Locate the cell with the specified text and output its (x, y) center coordinate. 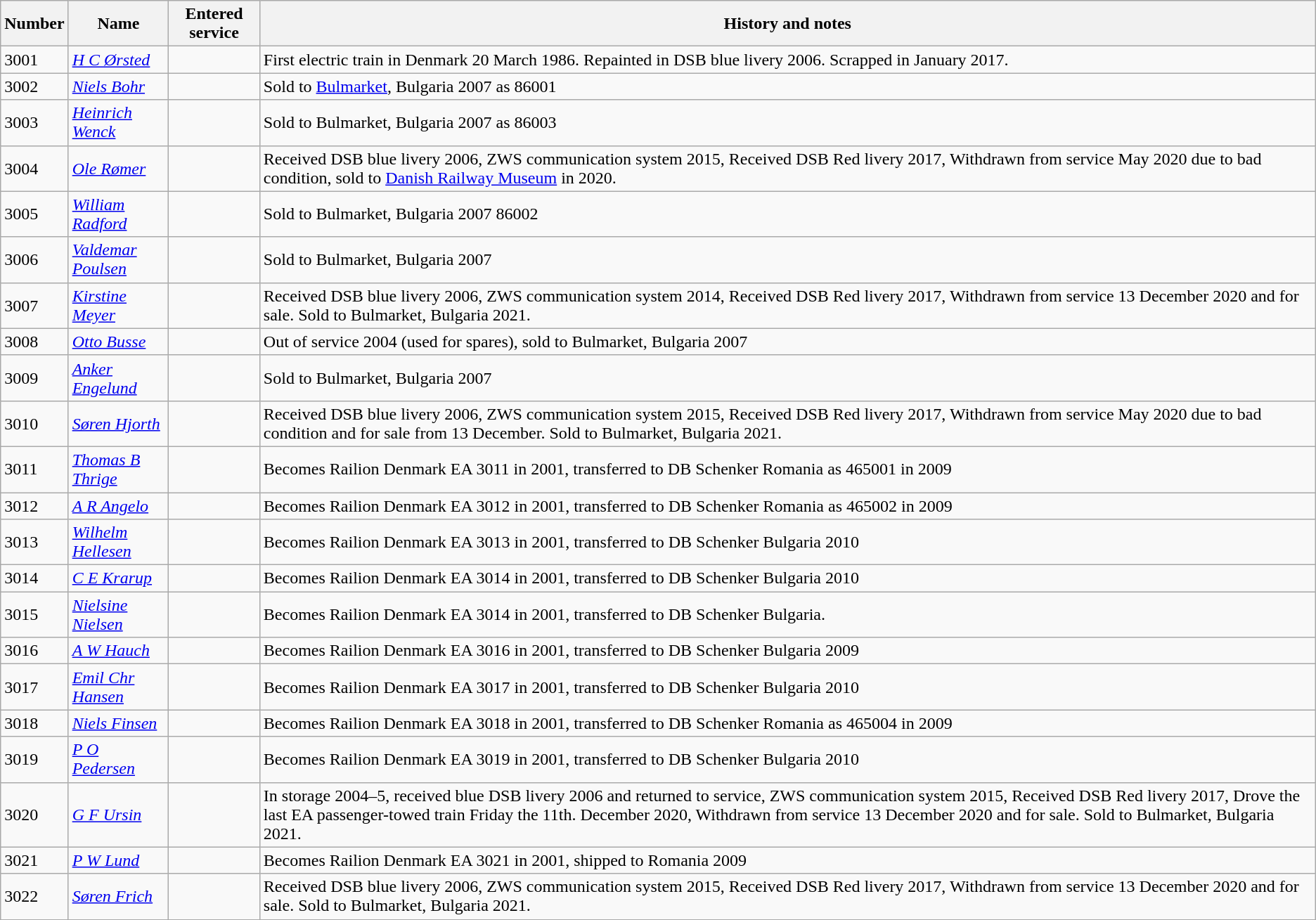
3011 (34, 469)
Heinrich Wenck (118, 122)
3008 (34, 342)
G F Ursin (118, 815)
Valdemar Poulsen (118, 260)
A W Hauch (118, 651)
Kirstine Meyer (118, 305)
Out of service 2004 (used for spares), sold to Bulmarket, Bulgaria 2007 (787, 342)
Sold to Bulmarket, Bulgaria 2007 as 86003 (787, 122)
3004 (34, 169)
Thomas B Thrige (118, 469)
3021 (34, 860)
Sold to Bulmarket, Bulgaria 2007 86002 (787, 214)
Otto Busse (118, 342)
3022 (34, 897)
Becomes Railion Denmark EA 3014 in 2001, transferred to DB Schenker Bulgaria. (787, 614)
3016 (34, 651)
3002 (34, 86)
3013 (34, 543)
Emil Chr Hansen (118, 687)
Becomes Railion Denmark EA 3016 in 2001, transferred to DB Schenker Bulgaria 2009 (787, 651)
C E Krarup (118, 578)
Nielsine Nielsen (118, 614)
3009 (34, 378)
Becomes Railion Denmark EA 3019 in 2001, transferred to DB Schenker Bulgaria 2010 (787, 759)
Niels Finsen (118, 723)
H C Ørsted (118, 60)
Becomes Railion Denmark EA 3013 in 2001, transferred to DB Schenker Bulgaria 2010 (787, 543)
P W Lund (118, 860)
Søren Hjorth (118, 423)
3010 (34, 423)
3015 (34, 614)
P O Pedersen (118, 759)
Becomes Railion Denmark EA 3014 in 2001, transferred to DB Schenker Bulgaria 2010 (787, 578)
3019 (34, 759)
Becomes Railion Denmark EA 3021 in 2001, shipped to Romania 2009 (787, 860)
3007 (34, 305)
Anker Engelund (118, 378)
3003 (34, 122)
Name (118, 24)
3020 (34, 815)
A R Angelo (118, 505)
3006 (34, 260)
Becomes Railion Denmark EA 3017 in 2001, transferred to DB Schenker Bulgaria 2010 (787, 687)
Becomes Railion Denmark EA 3012 in 2001, transferred to DB Schenker Romania as 465002 in 2009 (787, 505)
3018 (34, 723)
3001 (34, 60)
3012 (34, 505)
William Radford (118, 214)
3005 (34, 214)
3014 (34, 578)
Sold to Bulmarket, Bulgaria 2007 as 86001 (787, 86)
Entered service (214, 24)
History and notes (787, 24)
Becomes Railion Denmark EA 3018 in 2001, transferred to DB Schenker Romania as 465004 in 2009 (787, 723)
Becomes Railion Denmark EA 3011 in 2001, transferred to DB Schenker Romania as 465001 in 2009 (787, 469)
Søren Frich (118, 897)
Wilhelm Hellesen (118, 543)
Ole Rømer (118, 169)
3017 (34, 687)
First electric train in Denmark 20 March 1986. Repainted in DSB blue livery 2006. Scrapped in January 2017. (787, 60)
Niels Bohr (118, 86)
Number (34, 24)
